Provide the [X, Y] coordinate of the cell's center where the given text is located.  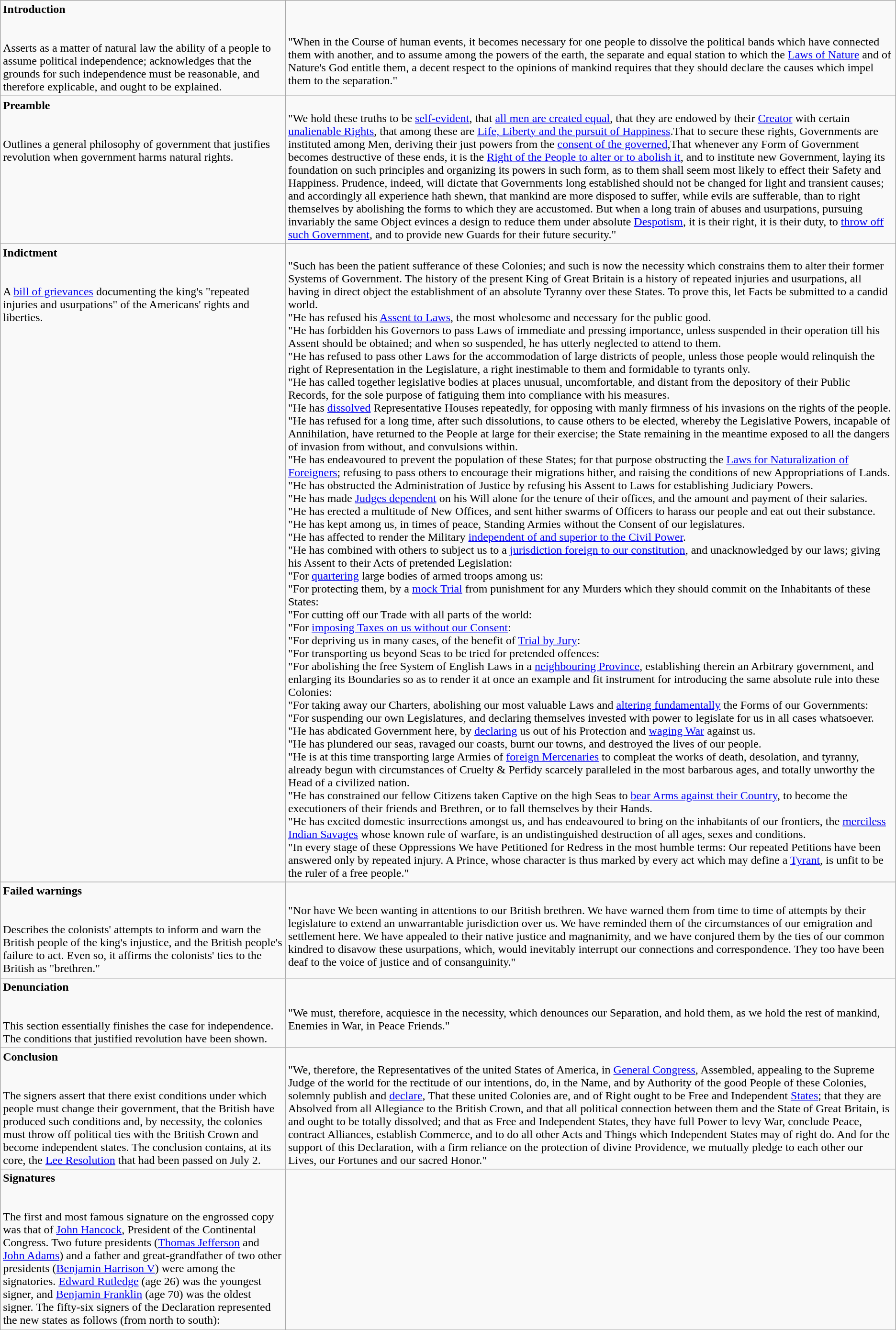
IndictmentA bill of grievances documenting the king's "repeated injuries and usurpations" of the Americans' rights and liberties. [143, 563]
PreambleOutlines a general philosophy of government that justifies revolution when government harms natural rights. [143, 170]
DenunciationThis section essentially finishes the case for independence. The conditions that justified revolution have been shown. [143, 1013]
